Locate the cell with the specified text and output its (X, Y) center coordinate. 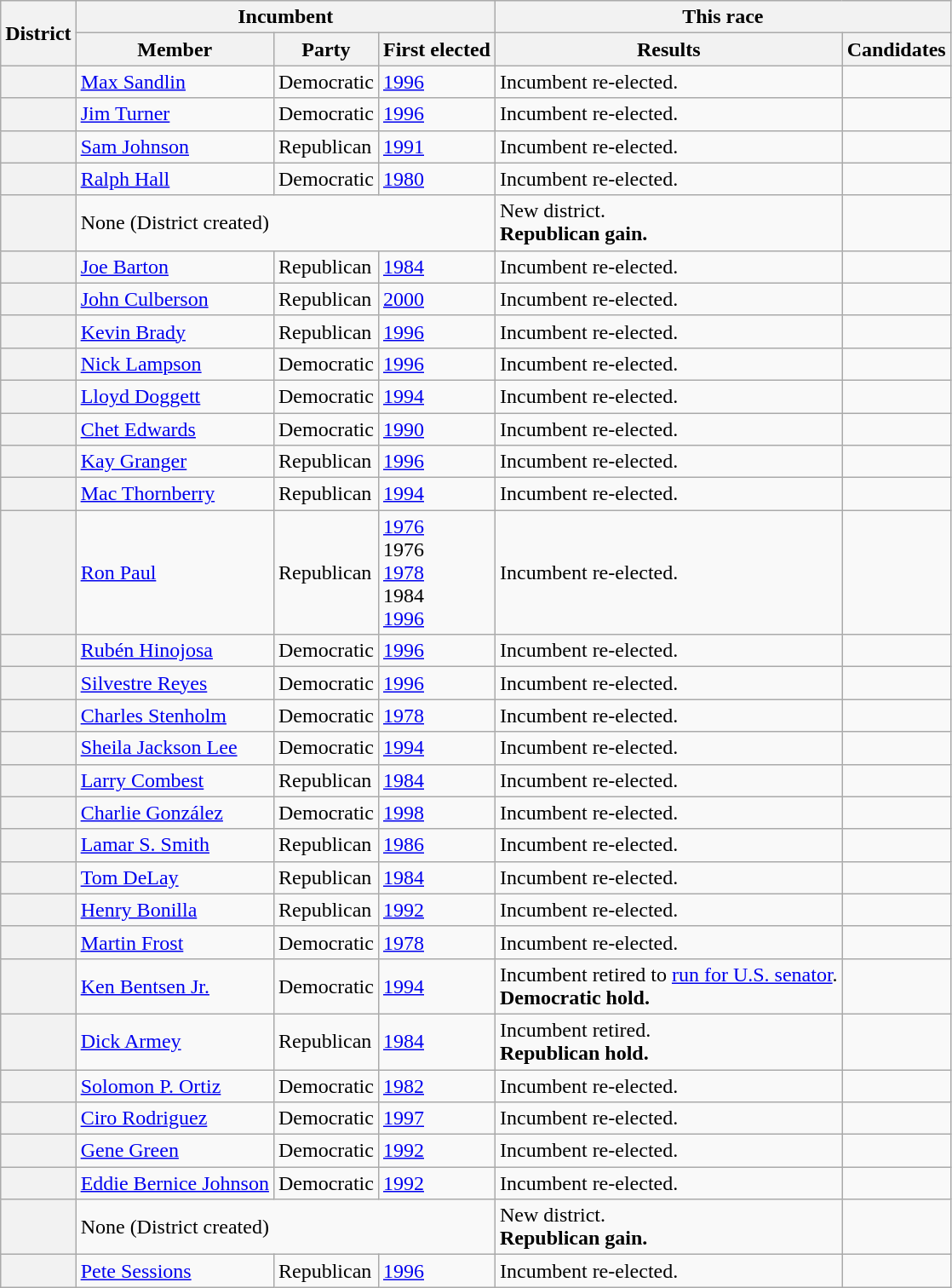
Lloyd Doggett (175, 396)
Ken Bentsen Jr. (175, 986)
1997 (436, 1118)
1986 (436, 845)
Larry Combest (175, 780)
Results (668, 49)
Kay Granger (175, 462)
Tom DeLay (175, 877)
1982 (436, 1086)
Nick Lampson (175, 364)
Ralph Hall (175, 179)
1991 (436, 147)
Kevin Brady (175, 331)
Mac Thornberry (175, 494)
Gene Green (175, 1151)
John Culberson (175, 299)
This race (722, 17)
2000 (436, 299)
Chet Edwards (175, 428)
Joe Barton (175, 267)
Eddie Bernice Johnson (175, 1183)
1976 1976 19781984 1996 (436, 572)
Silvestre Reyes (175, 683)
Jim Turner (175, 114)
Candidates (896, 49)
Rubén Hinojosa (175, 651)
Charlie González (175, 813)
Solomon P. Ortiz (175, 1086)
1990 (436, 428)
Lamar S. Smith (175, 845)
First elected (436, 49)
Ciro Rodriguez (175, 1118)
Sam Johnson (175, 147)
Sheila Jackson Lee (175, 748)
Member (175, 49)
Ron Paul (175, 572)
Dick Armey (175, 1041)
District (38, 33)
Incumbent retired to run for U.S. senator.Democratic hold. (668, 986)
1998 (436, 813)
Martin Frost (175, 942)
Charles Stenholm (175, 716)
Party (325, 49)
Henry Bonilla (175, 910)
Pete Sessions (175, 1271)
Incumbent retired.Republican hold. (668, 1041)
1980 (436, 179)
Max Sandlin (175, 82)
Incumbent (285, 17)
